For the text-containing cell, return its midpoint in (X, Y) coordinate format. 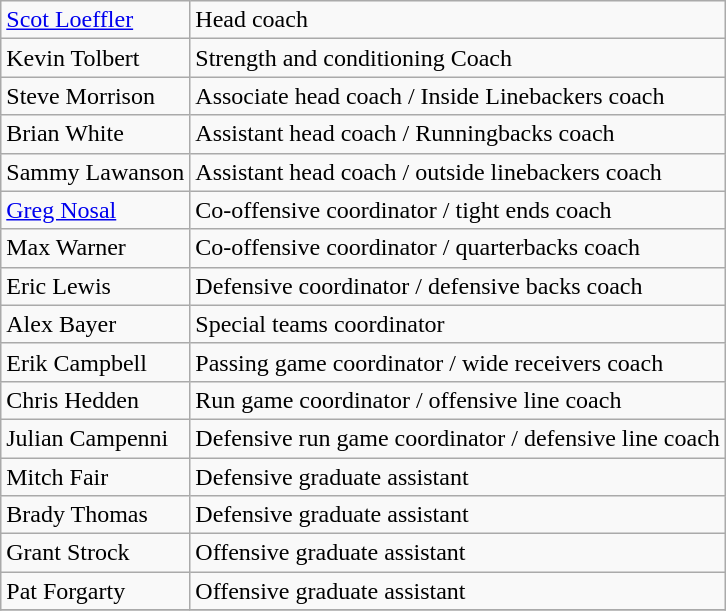
Chris Hedden (96, 400)
Defensive coordinator / defensive backs coach (458, 286)
Mitch Fair (96, 477)
Passing game coordinator / wide receivers coach (458, 362)
Julian Campenni (96, 438)
Erik Campbell (96, 362)
Kevin Tolbert (96, 58)
Sammy Lawanson (96, 172)
Run game coordinator / offensive line coach (458, 400)
Strength and conditioning Coach (458, 58)
Grant Strock (96, 553)
Co-offensive coordinator / quarterbacks coach (458, 248)
Co-offensive coordinator / tight ends coach (458, 210)
Assistant head coach / outside linebackers coach (458, 172)
Defensive run game coordinator / defensive line coach (458, 438)
Alex Bayer (96, 324)
Special teams coordinator (458, 324)
Assistant head coach / Runningbacks coach (458, 134)
Head coach (458, 20)
Pat Forgarty (96, 591)
Brady Thomas (96, 515)
Eric Lewis (96, 286)
Scot Loeffler (96, 20)
Associate head coach / Inside Linebackers coach (458, 96)
Brian White (96, 134)
Steve Morrison (96, 96)
Max Warner (96, 248)
Greg Nosal (96, 210)
